Output the (X, Y) coordinate of the center of the cell containing the given text.  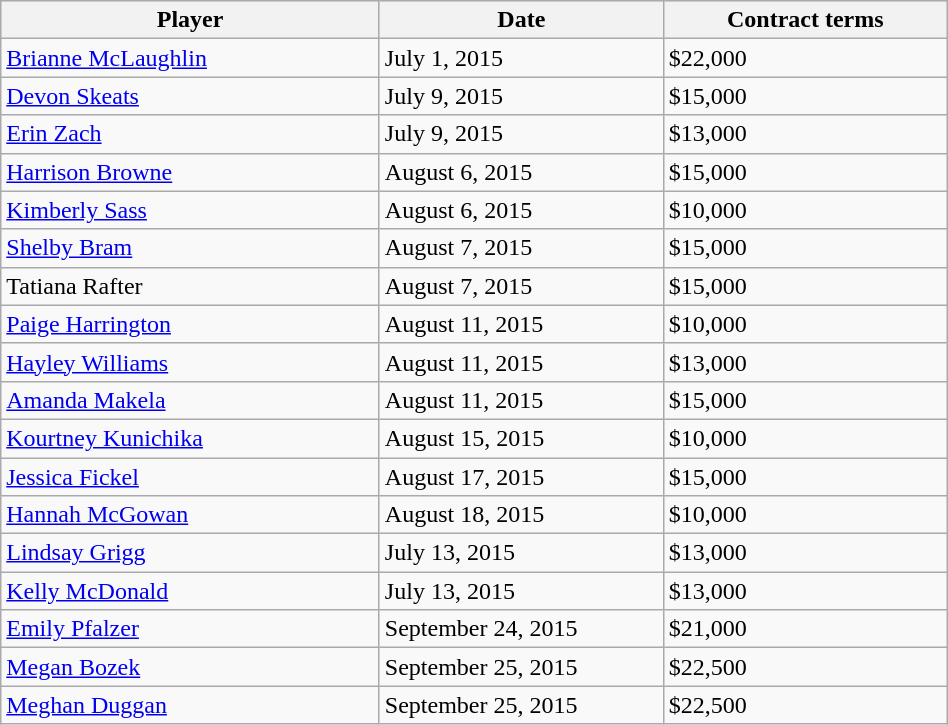
Kourtney Kunichika (190, 438)
Shelby Bram (190, 248)
Hayley Williams (190, 362)
August 18, 2015 (521, 515)
August 15, 2015 (521, 438)
Emily Pfalzer (190, 629)
Paige Harrington (190, 324)
September 24, 2015 (521, 629)
Brianne McLaughlin (190, 58)
$22,000 (805, 58)
Meghan Duggan (190, 705)
Lindsay Grigg (190, 553)
$21,000 (805, 629)
Amanda Makela (190, 400)
Harrison Browne (190, 172)
Megan Bozek (190, 667)
Hannah McGowan (190, 515)
July 1, 2015 (521, 58)
Player (190, 20)
Devon Skeats (190, 96)
Tatiana Rafter (190, 286)
Kelly McDonald (190, 591)
Date (521, 20)
Kimberly Sass (190, 210)
Jessica Fickel (190, 477)
Erin Zach (190, 134)
August 17, 2015 (521, 477)
Contract terms (805, 20)
